Scan for the cell matching the given text and deliver its [x, y] coordinate at center. 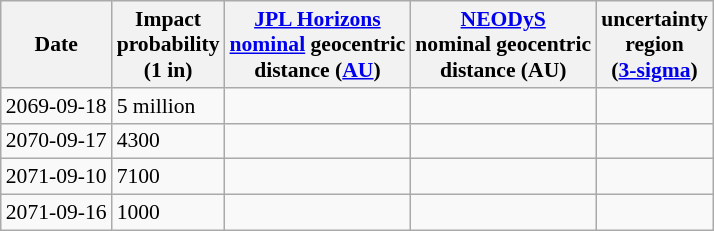
5 million [168, 106]
2071-09-10 [56, 177]
2071-09-16 [56, 213]
7100 [168, 177]
NEODySnominal geocentricdistance (AU) [503, 44]
Date [56, 44]
uncertaintyregion(3-sigma) [654, 44]
2069-09-18 [56, 106]
4300 [168, 141]
JPL Horizonsnominal geocentricdistance (AU) [318, 44]
1000 [168, 213]
2070-09-17 [56, 141]
Impactprobability(1 in) [168, 44]
